Extract the (x, y) coordinate from the center of the cell holding the provided text.  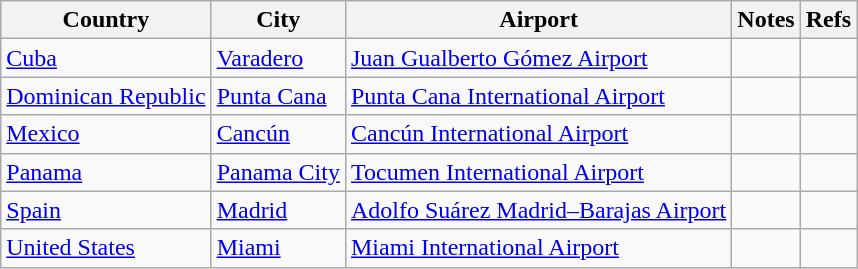
Madrid (278, 210)
Miami (278, 248)
Panama (106, 172)
Adolfo Suárez Madrid–Barajas Airport (538, 210)
Varadero (278, 58)
Mexico (106, 134)
Panama City (278, 172)
Punta Cana International Airport (538, 96)
Cancún International Airport (538, 134)
Tocumen International Airport (538, 172)
Airport (538, 20)
Notes (766, 20)
Cuba (106, 58)
Dominican Republic (106, 96)
Juan Gualberto Gómez Airport (538, 58)
City (278, 20)
Punta Cana (278, 96)
United States (106, 248)
Miami International Airport (538, 248)
Cancún (278, 134)
Country (106, 20)
Refs (828, 20)
Spain (106, 210)
